Find where the given text appears and provide that cell's center as [x, y] coordinate. 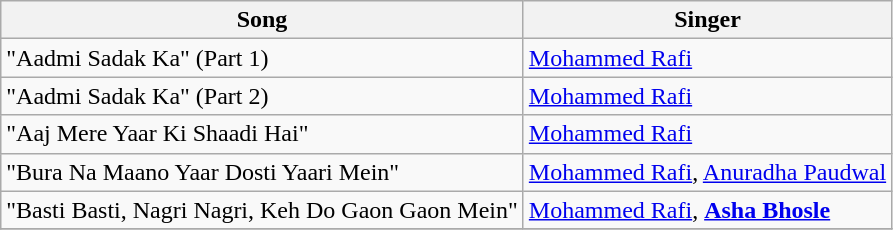
"Basti Basti, Nagri Nagri, Keh Do Gaon Gaon Mein" [262, 210]
Song [262, 20]
"Bura Na Maano Yaar Dosti Yaari Mein" [262, 172]
"Aaj Mere Yaar Ki Shaadi Hai" [262, 134]
Mohammed Rafi, Anuradha Paudwal [707, 172]
Mohammed Rafi, Asha Bhosle [707, 210]
"Aadmi Sadak Ka" (Part 2) [262, 96]
"Aadmi Sadak Ka" (Part 1) [262, 58]
Singer [707, 20]
